From the cell containing the given text, extract its center point as [X, Y] coordinate. 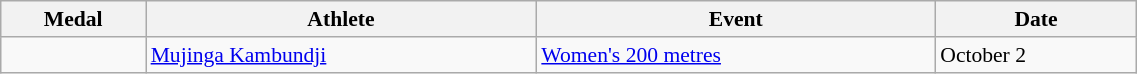
Medal [74, 19]
Athlete [342, 19]
October 2 [1036, 55]
Mujinga Kambundji [342, 55]
Date [1036, 19]
Women's 200 metres [736, 55]
Event [736, 19]
